Identify which cell holds the provided text, then report its (x, y) central coordinate. 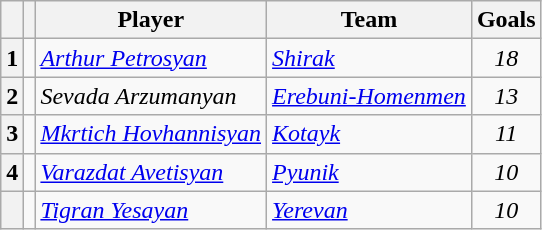
4 (12, 172)
Kotayk (370, 134)
13 (506, 96)
Sevada Arzumanyan (151, 96)
18 (506, 58)
Pyunik (370, 172)
Goals (506, 20)
Yerevan (370, 210)
1 (12, 58)
2 (12, 96)
11 (506, 134)
Varazdat Avetisyan (151, 172)
3 (12, 134)
Erebuni-Homenmen (370, 96)
Tigran Yesayan (151, 210)
Team (370, 20)
Shirak (370, 58)
Arthur Petrosyan (151, 58)
Mkrtich Hovhannisyan (151, 134)
Player (151, 20)
